Return [x, y] of the center of cell containing provided text 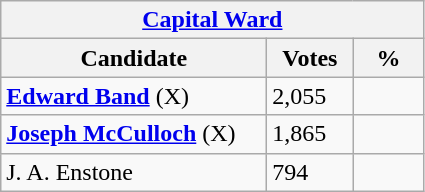
Votes [310, 58]
% [388, 58]
794 [310, 172]
Capital Ward [212, 20]
1,865 [310, 134]
Candidate [134, 58]
Joseph McCulloch (X) [134, 134]
2,055 [310, 96]
J. A. Enstone [134, 172]
Edward Band (X) [134, 96]
